Capture the cell that displays the provided text and extract its [x, y] central coordinate. 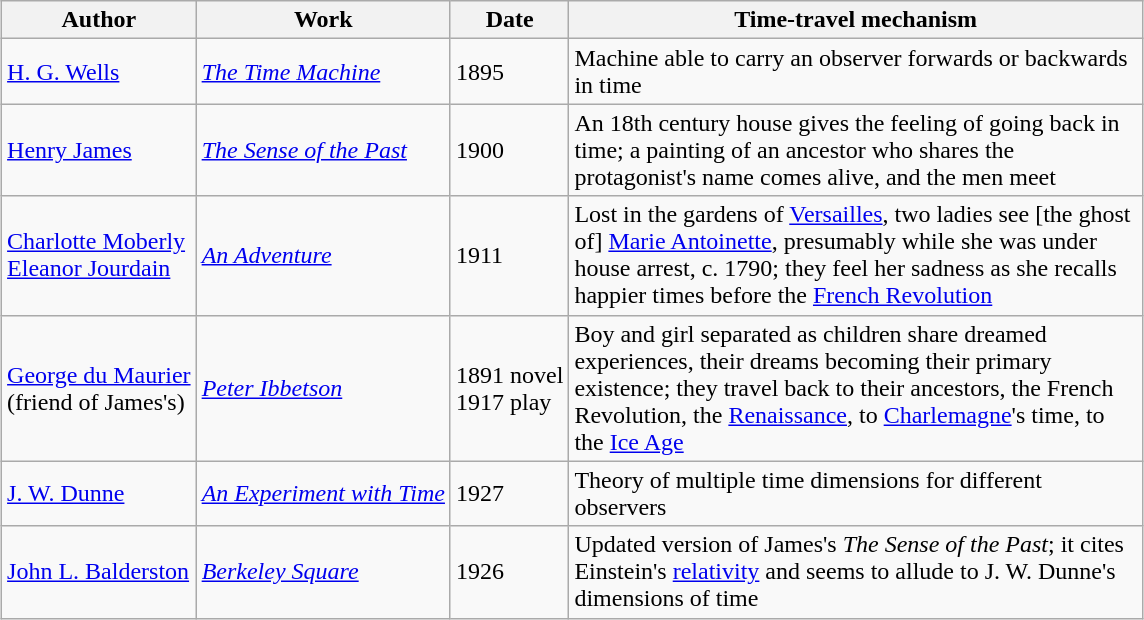
Author [100, 20]
Date [509, 20]
Theory of multiple time dimensions for different observers [856, 494]
Time-travel mechanism [856, 20]
1900 [509, 150]
Updated version of James's The Sense of the Past; it cites Einstein's relativity and seems to allude to J. W. Dunne's dimensions of time [856, 572]
H. G. Wells [100, 72]
1927 [509, 494]
Berkeley Square [323, 572]
1926 [509, 572]
Machine able to carry an observer forwards or backwards in time [856, 72]
John L. Balderston [100, 572]
1895 [509, 72]
J. W. Dunne [100, 494]
Charlotte MoberlyEleanor Jourdain [100, 256]
1891 novel1917 play [509, 388]
An Adventure [323, 256]
The Time Machine [323, 72]
1911 [509, 256]
The Sense of the Past [323, 150]
George du Maurier(friend of James's) [100, 388]
Henry James [100, 150]
Peter Ibbetson [323, 388]
Work [323, 20]
An Experiment with Time [323, 494]
